Pinpoint the cell where the given text exists, returning its [x, y] midpoint coordinate. 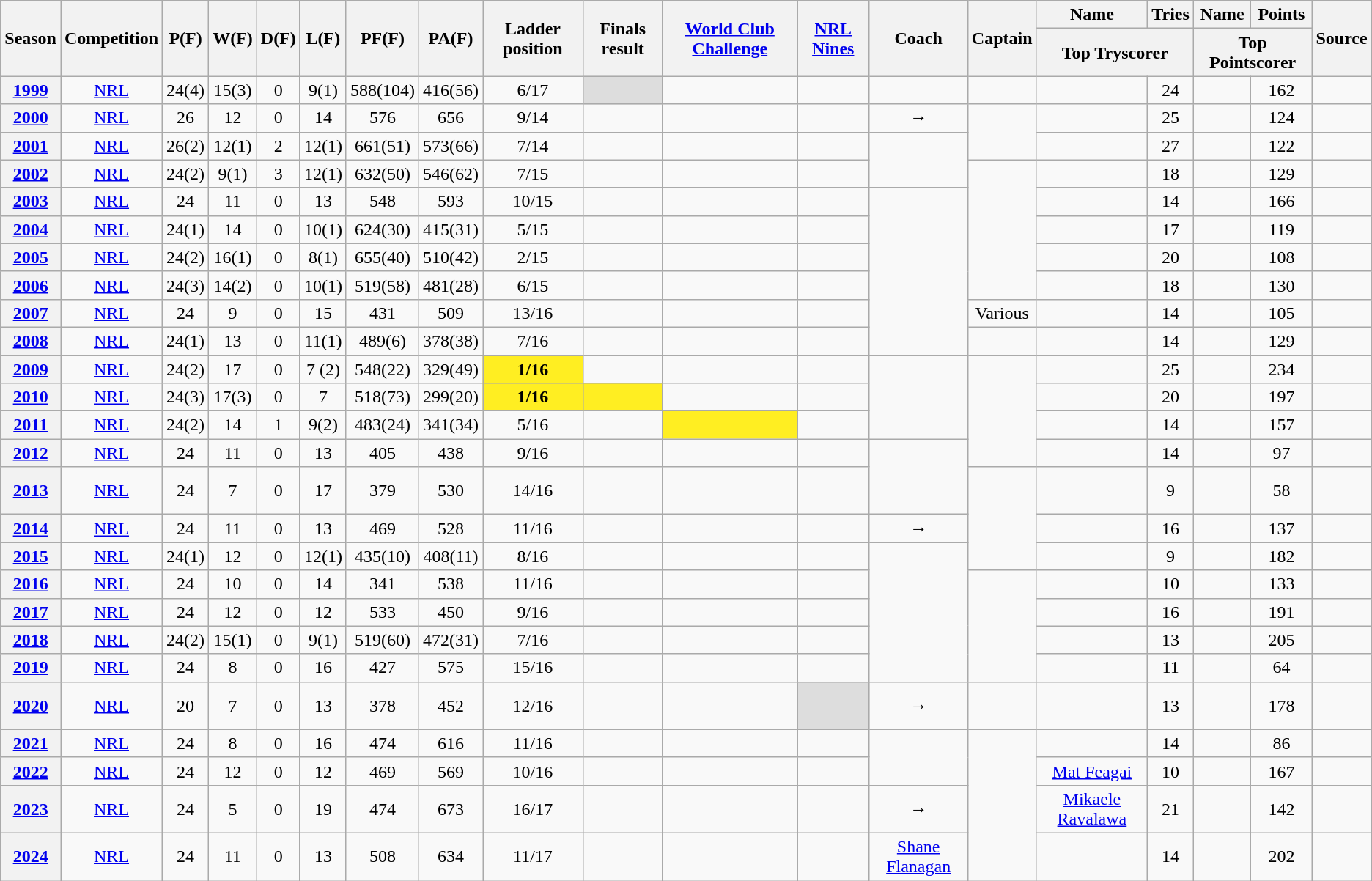
518(73) [383, 397]
Captain [1002, 38]
202 [1281, 856]
655(40) [383, 257]
632(50) [383, 174]
2006 [31, 285]
2023 [31, 809]
408(11) [450, 556]
2013 [31, 491]
133 [1281, 584]
12/16 [532, 705]
2018 [31, 640]
624(30) [383, 229]
508 [383, 856]
405 [383, 453]
105 [1281, 313]
PA(F) [450, 38]
Shane Flanagan [918, 856]
6/17 [532, 90]
2020 [31, 705]
661(51) [383, 146]
142 [1281, 809]
2021 [31, 743]
519(60) [383, 640]
2010 [31, 397]
137 [1281, 528]
538 [450, 584]
13/16 [532, 313]
197 [1281, 397]
58 [1281, 491]
2022 [31, 771]
378(38) [450, 341]
528 [450, 528]
130 [1281, 285]
21 [1171, 809]
11/17 [532, 856]
World Club Challenge [730, 38]
2017 [31, 612]
2 [279, 146]
2024 [31, 856]
PF(F) [383, 38]
Tries [1171, 15]
416(56) [450, 90]
2002 [31, 174]
530 [450, 491]
533 [383, 612]
7/15 [532, 174]
593 [450, 202]
329(49) [450, 369]
205 [1281, 640]
569 [450, 771]
15(1) [233, 640]
489(6) [383, 341]
576 [383, 118]
119 [1281, 229]
24(4) [186, 90]
11(1) [322, 341]
15(3) [233, 90]
299(20) [450, 397]
548 [383, 202]
W(F) [233, 38]
2000 [31, 118]
427 [383, 668]
16(1) [233, 257]
2015 [31, 556]
2005 [31, 257]
14(2) [233, 285]
509 [450, 313]
415(31) [450, 229]
9(2) [322, 425]
452 [450, 705]
2009 [31, 369]
7/14 [532, 146]
634 [450, 856]
483(24) [383, 425]
Mikaele Ravalawa [1092, 809]
472(31) [450, 640]
166 [1281, 202]
8(1) [322, 257]
588(104) [383, 90]
2001 [31, 146]
8/16 [532, 556]
548(22) [383, 369]
14/16 [532, 491]
108 [1281, 257]
162 [1281, 90]
D(F) [279, 38]
NRL Nines [834, 38]
656 [450, 118]
546(62) [450, 174]
Top Tryscorer [1115, 53]
Competition [111, 38]
2007 [31, 313]
573(66) [450, 146]
379 [383, 491]
6/15 [532, 285]
19 [322, 809]
7 (2) [322, 369]
167 [1281, 771]
15/16 [532, 668]
26 [186, 118]
481(28) [450, 285]
378 [383, 705]
P(F) [186, 38]
5/15 [532, 229]
2012 [31, 453]
L(F) [322, 38]
431 [383, 313]
2014 [31, 528]
2019 [31, 668]
10/16 [532, 771]
575 [450, 668]
341(34) [450, 425]
Ladder position [532, 38]
Finals result [623, 38]
435(10) [383, 556]
2/15 [532, 257]
3 [279, 174]
510(42) [450, 257]
2004 [31, 229]
234 [1281, 369]
182 [1281, 556]
450 [450, 612]
Various [1002, 313]
341 [383, 584]
1 [279, 425]
2008 [31, 341]
Source [1341, 38]
Coach [918, 38]
673 [450, 809]
1999 [31, 90]
124 [1281, 118]
519(58) [383, 285]
616 [450, 743]
122 [1281, 146]
5 [233, 809]
Mat Feagai [1092, 771]
9/14 [532, 118]
5/16 [532, 425]
Top Pointscorer [1253, 53]
16/17 [532, 809]
2016 [31, 584]
438 [450, 453]
Season [31, 38]
10/15 [532, 202]
178 [1281, 705]
2011 [31, 425]
17(3) [233, 397]
64 [1281, 668]
157 [1281, 425]
97 [1281, 453]
27 [1171, 146]
191 [1281, 612]
15 [322, 313]
86 [1281, 743]
26(2) [186, 146]
2003 [31, 202]
Points [1281, 15]
